Identify which cell holds the provided text, then report its [X, Y] central coordinate. 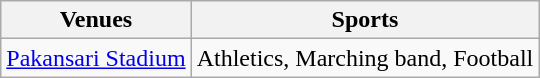
Athletics, Marching band, Football [365, 58]
Sports [365, 20]
Venues [96, 20]
Pakansari Stadium [96, 58]
